Pinpoint the cell where the given text exists, returning its (X, Y) midpoint coordinate. 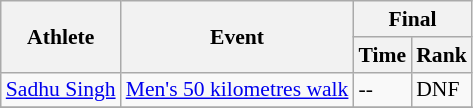
Event (238, 36)
Athlete (61, 36)
Time (382, 55)
Men's 50 kilometres walk (238, 90)
Final (412, 19)
Rank (442, 55)
-- (382, 90)
Sadhu Singh (61, 90)
DNF (442, 90)
